From the cell containing the given text, extract its center point as (X, Y) coordinate. 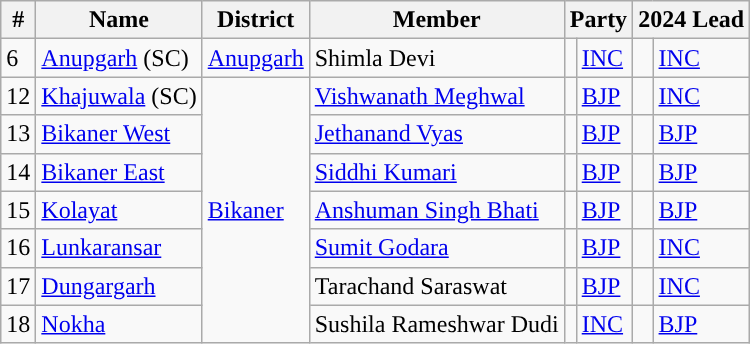
2024 Lead (692, 20)
Sushila Rameshwar Dudi (436, 324)
Kolayat (119, 210)
Tarachand Saraswat (436, 286)
Member (436, 20)
14 (18, 172)
12 (18, 96)
13 (18, 134)
# (18, 20)
Sumit Godara (436, 248)
Name (119, 20)
Bikaner (256, 210)
Anupgarh (256, 58)
17 (18, 286)
Khajuwala (SC) (119, 96)
Anshuman Singh Bhati (436, 210)
Lunkaransar (119, 248)
6 (18, 58)
Nokha (119, 324)
Anupgarh (SC) (119, 58)
Bikaner East (119, 172)
Siddhi Kumari (436, 172)
18 (18, 324)
15 (18, 210)
Party (598, 20)
Dungargarh (119, 286)
Bikaner West (119, 134)
16 (18, 248)
District (256, 20)
Vishwanath Meghwal (436, 96)
Shimla Devi (436, 58)
Jethanand Vyas (436, 134)
